Extract the [x, y] coordinate from the center of the cell holding the provided text.  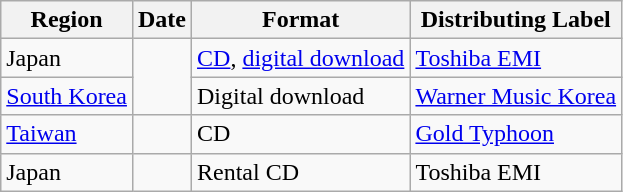
South Korea [67, 96]
Digital download [301, 96]
Distributing Label [516, 20]
Taiwan [67, 134]
Gold Typhoon [516, 134]
Region [67, 20]
CD [301, 134]
Date [162, 20]
CD, digital download [301, 58]
Format [301, 20]
Rental CD [301, 172]
Warner Music Korea [516, 96]
